Locate the cell with the specified text and output its [X, Y] center coordinate. 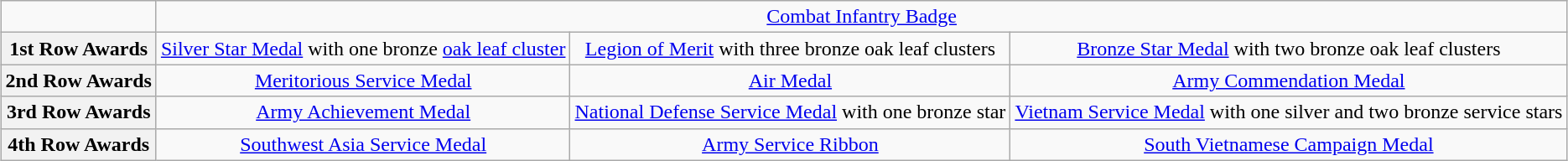
Air Medal [790, 80]
Silver Star Medal with one bronze oak leaf cluster [363, 49]
Army Commendation Medal [1289, 80]
Bronze Star Medal with two bronze oak leaf clusters [1289, 49]
Army Achievement Medal [363, 112]
Meritorious Service Medal [363, 80]
South Vietnamese Campaign Medal [1289, 144]
Southwest Asia Service Medal [363, 144]
Army Service Ribbon [790, 144]
4th Row Awards [79, 144]
1st Row Awards [79, 49]
Combat Infantry Badge [862, 17]
3rd Row Awards [79, 112]
Vietnam Service Medal with one silver and two bronze service stars [1289, 112]
Legion of Merit with three bronze oak leaf clusters [790, 49]
2nd Row Awards [79, 80]
National Defense Service Medal with one bronze star [790, 112]
